Provide the [X, Y] coordinate of the cell's center where the given text is located.  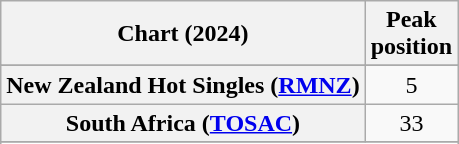
Chart (2024) [183, 34]
5 [411, 85]
New Zealand Hot Singles (RMNZ) [183, 85]
Peakposition [411, 34]
33 [411, 123]
South Africa (TOSAC) [183, 123]
